Extract the (x, y) coordinate from the center of the cell holding the provided text.  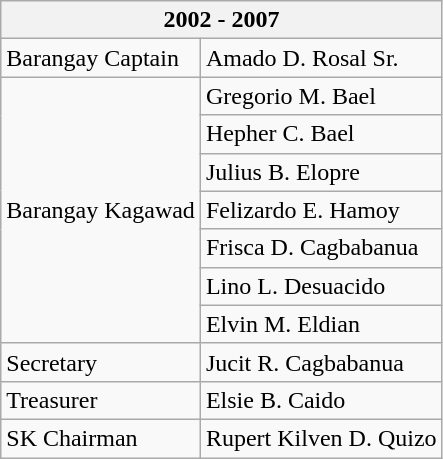
Julius B. Elopre (321, 172)
Barangay Kagawad (101, 210)
Secretary (101, 362)
Treasurer (101, 400)
Rupert Kilven D. Quizo (321, 438)
Elsie B. Caido (321, 400)
Elvin M. Eldian (321, 324)
SK Chairman (101, 438)
Hepher C. Bael (321, 134)
2002 - 2007 (222, 20)
Gregorio M. Bael (321, 96)
Amado D. Rosal Sr. (321, 58)
Felizardo E. Hamoy (321, 210)
Frisca D. Cagbabanua (321, 248)
Jucit R. Cagbabanua (321, 362)
Barangay Captain (101, 58)
Lino L. Desuacido (321, 286)
